Extract the [x, y] coordinate from the center of the cell holding the provided text.  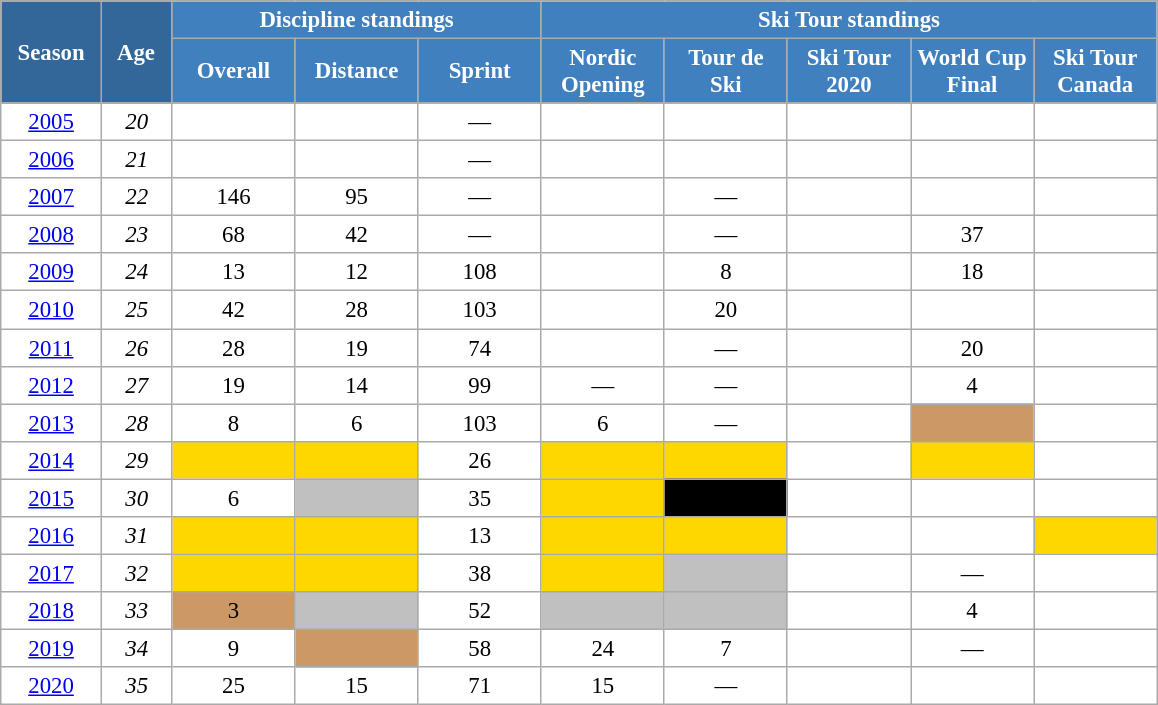
2020 [52, 686]
2016 [52, 536]
32 [136, 573]
3 [234, 611]
74 [480, 348]
2010 [52, 310]
21 [136, 160]
2019 [52, 648]
Tour deSki [726, 72]
37 [972, 235]
23 [136, 235]
Sprint [480, 72]
58 [480, 648]
22 [136, 197]
12 [356, 273]
Discipline standings [356, 20]
2014 [52, 460]
NordicOpening [602, 72]
30 [136, 498]
27 [136, 385]
34 [136, 648]
2007 [52, 197]
2015 [52, 498]
2005 [52, 122]
31 [136, 536]
18 [972, 273]
68 [234, 235]
33 [136, 611]
14 [356, 385]
2018 [52, 611]
38 [480, 573]
World CupFinal [972, 72]
108 [480, 273]
2009 [52, 273]
95 [356, 197]
Season [52, 52]
Age [136, 52]
29 [136, 460]
146 [234, 197]
Ski TourCanada [1096, 72]
Distance [356, 72]
71 [480, 686]
7 [726, 648]
Overall [234, 72]
2008 [52, 235]
2006 [52, 160]
9 [234, 648]
52 [480, 611]
2012 [52, 385]
Ski Tour2020 [848, 72]
2017 [52, 573]
Ski Tour standings [848, 20]
99 [480, 385]
2013 [52, 423]
2011 [52, 348]
